From the cell containing the given text, extract its center point as (x, y) coordinate. 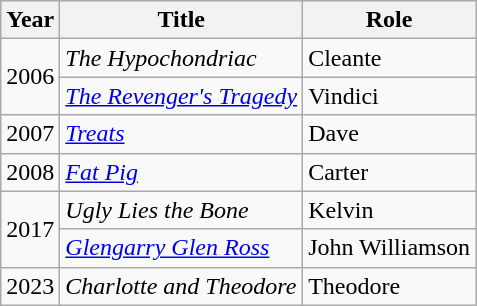
Treats (182, 134)
Vindici (390, 96)
Cleante (390, 58)
Charlotte and Theodore (182, 286)
Fat Pig (182, 172)
The Hypochondriac (182, 58)
Title (182, 20)
Year (30, 20)
Theodore (390, 286)
2006 (30, 77)
John Williamson (390, 248)
Dave (390, 134)
Carter (390, 172)
2017 (30, 229)
2023 (30, 286)
Ugly Lies the Bone (182, 210)
Kelvin (390, 210)
Role (390, 20)
The Revenger's Tragedy (182, 96)
Glengarry Glen Ross (182, 248)
2007 (30, 134)
2008 (30, 172)
